Capture the cell that displays the provided text and extract its (x, y) central coordinate. 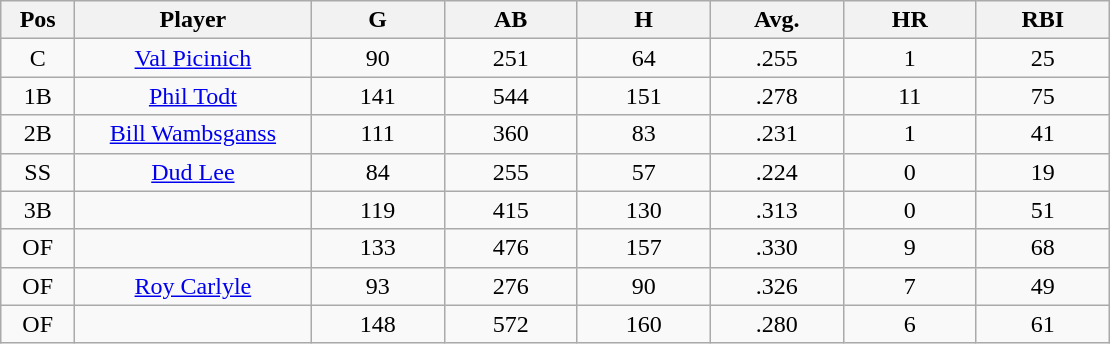
157 (644, 248)
25 (1042, 58)
.330 (776, 248)
255 (510, 172)
57 (644, 172)
151 (644, 96)
51 (1042, 210)
276 (510, 286)
.278 (776, 96)
.280 (776, 324)
111 (378, 134)
360 (510, 134)
68 (1042, 248)
148 (378, 324)
84 (378, 172)
6 (910, 324)
Phil Todt (193, 96)
544 (510, 96)
3B (38, 210)
Player (193, 20)
64 (644, 58)
.224 (776, 172)
Val Picinich (193, 58)
572 (510, 324)
.313 (776, 210)
Dud Lee (193, 172)
19 (1042, 172)
H (644, 20)
49 (1042, 286)
415 (510, 210)
HR (910, 20)
141 (378, 96)
93 (378, 286)
.255 (776, 58)
1B (38, 96)
AB (510, 20)
11 (910, 96)
83 (644, 134)
61 (1042, 324)
.231 (776, 134)
7 (910, 286)
Roy Carlyle (193, 286)
41 (1042, 134)
Bill Wambsganss (193, 134)
75 (1042, 96)
2B (38, 134)
130 (644, 210)
.326 (776, 286)
476 (510, 248)
Pos (38, 20)
9 (910, 248)
SS (38, 172)
251 (510, 58)
160 (644, 324)
G (378, 20)
133 (378, 248)
C (38, 58)
Avg. (776, 20)
RBI (1042, 20)
119 (378, 210)
